Pinpoint the cell where the given text exists, returning its [X, Y] midpoint coordinate. 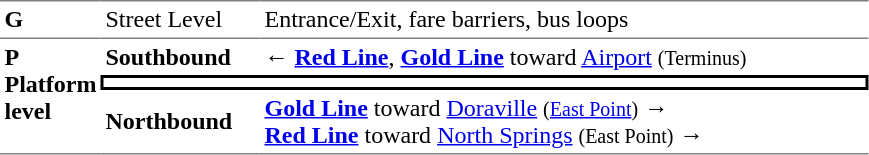
PPlatform level [50, 96]
Northbound [180, 122]
Street Level [180, 19]
← Red Line, Gold Line toward Airport (Terminus) [564, 57]
Gold Line toward Doraville (East Point) → Red Line toward North Springs (East Point) → [564, 122]
Southbound [180, 57]
Entrance/Exit, fare barriers, bus loops [564, 19]
G [50, 19]
